Identify which cell holds the provided text, then report its [X, Y] central coordinate. 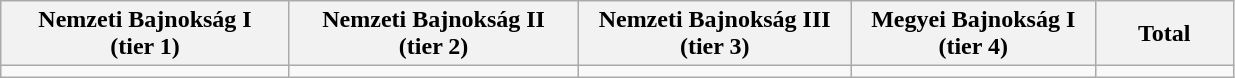
Nemzeti Bajnokság I(tier 1) [146, 34]
Total [1164, 34]
Nemzeti Bajnokság II(tier 2) [434, 34]
Nemzeti Bajnokság III(tier 3) [715, 34]
Megyei Bajnokság I(tier 4) [973, 34]
